Find where the given text appears and provide that cell's center as (X, Y) coordinate. 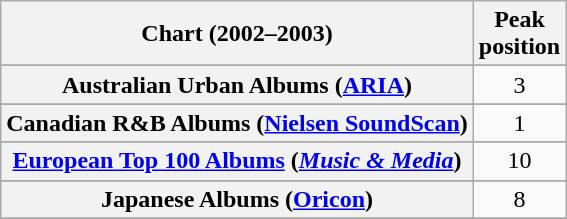
Australian Urban Albums (ARIA) (238, 85)
1 (519, 123)
8 (519, 199)
European Top 100 Albums (Music & Media) (238, 161)
Canadian R&B Albums (Nielsen SoundScan) (238, 123)
Japanese Albums (Oricon) (238, 199)
10 (519, 161)
Chart (2002–2003) (238, 34)
Peakposition (519, 34)
3 (519, 85)
